Identify which cell holds the provided text, then report its (X, Y) central coordinate. 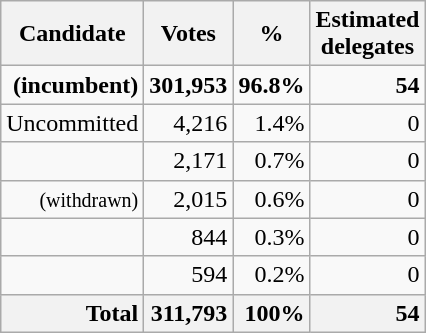
311,793 (188, 313)
301,953 (188, 85)
2,015 (188, 199)
Candidate (72, 34)
0.7% (272, 161)
100% (272, 313)
0.6% (272, 199)
2,171 (188, 161)
0.2% (272, 275)
1.4% (272, 123)
844 (188, 237)
% (272, 34)
Votes (188, 34)
0.3% (272, 237)
Estimateddelegates (368, 34)
4,216 (188, 123)
Uncommitted (72, 123)
(withdrawn) (72, 199)
(incumbent) (72, 85)
Total (72, 313)
594 (188, 275)
96.8% (272, 85)
